Search for the cell housing the specified text and yield its (X, Y) center coordinate. 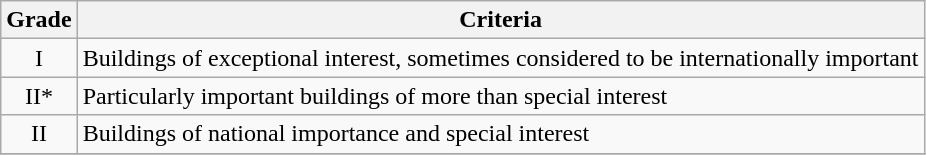
II* (39, 96)
II (39, 134)
Grade (39, 20)
Criteria (500, 20)
I (39, 58)
Particularly important buildings of more than special interest (500, 96)
Buildings of national importance and special interest (500, 134)
Buildings of exceptional interest, sometimes considered to be internationally important (500, 58)
